Locate the cell with the specified text and output its [x, y] center coordinate. 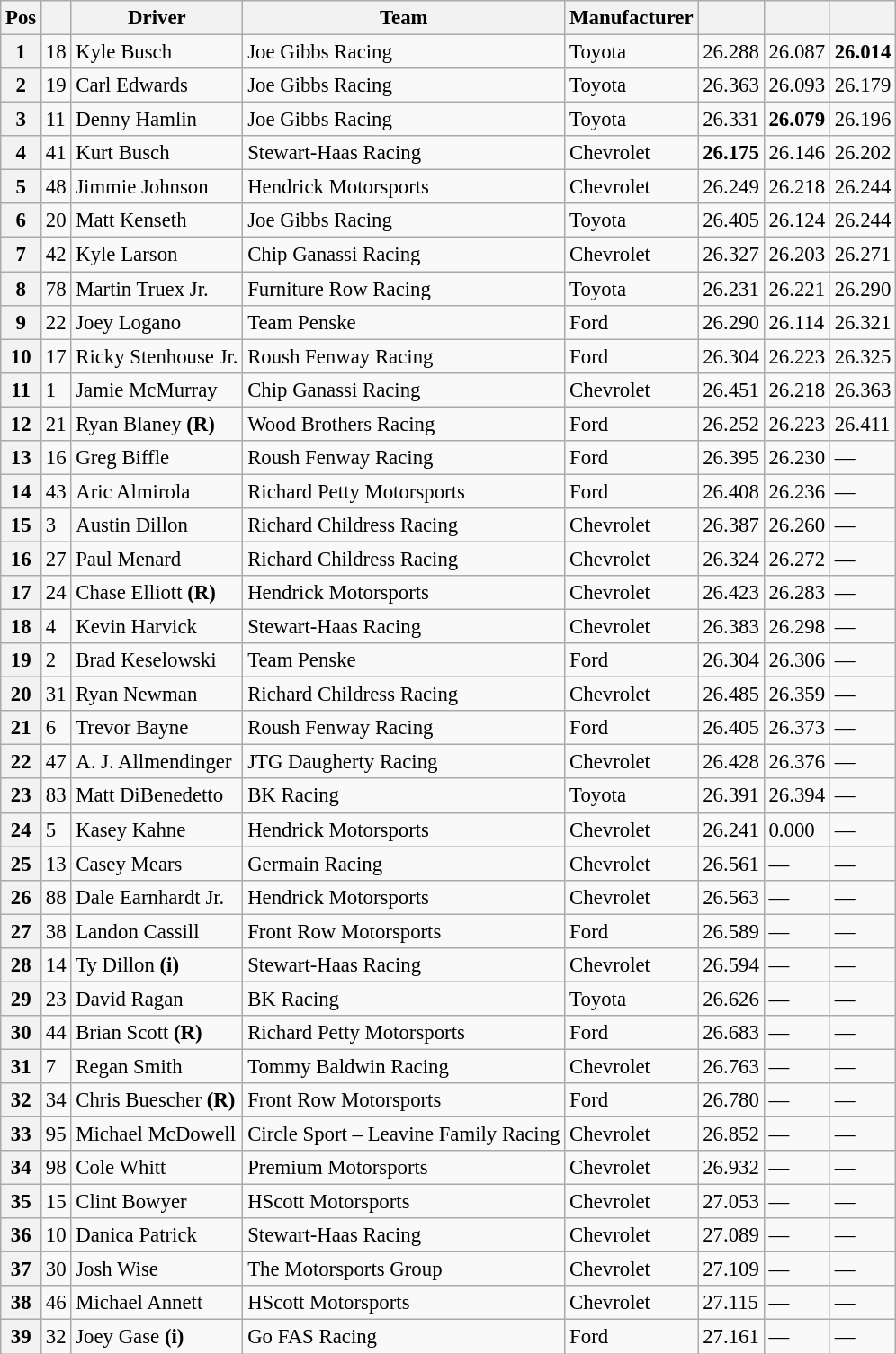
Premium Motorsports [404, 1168]
43 [56, 491]
Danica Patrick [157, 1235]
26.683 [730, 1033]
Trevor Bayne [157, 728]
Kurt Busch [157, 153]
26.202 [862, 153]
37 [22, 1269]
26.252 [730, 424]
26.146 [797, 153]
26.298 [797, 627]
Matt DiBenedetto [157, 796]
Matt Kenseth [157, 220]
26.196 [862, 120]
Carl Edwards [157, 85]
Kevin Harvick [157, 627]
35 [22, 1202]
26.175 [730, 153]
26.428 [730, 762]
26.236 [797, 491]
Martin Truex Jr. [157, 289]
Germain Racing [404, 864]
Pos [22, 18]
Driver [157, 18]
Circle Sport – Leavine Family Racing [404, 1134]
98 [56, 1168]
Go FAS Racing [404, 1337]
26.272 [797, 559]
Jimmie Johnson [157, 187]
26.408 [730, 491]
36 [22, 1235]
26.391 [730, 796]
26.594 [730, 965]
47 [56, 762]
Michael Annett [157, 1304]
26.387 [730, 525]
26.231 [730, 289]
26.373 [797, 728]
33 [22, 1134]
28 [22, 965]
26.376 [797, 762]
26.485 [730, 695]
Wood Brothers Racing [404, 424]
26 [22, 897]
Casey Mears [157, 864]
David Ragan [157, 999]
26.221 [797, 289]
26.203 [797, 255]
26.260 [797, 525]
26.561 [730, 864]
8 [22, 289]
Chase Elliott (R) [157, 593]
Team [404, 18]
25 [22, 864]
0.000 [797, 829]
26.852 [730, 1134]
26.087 [797, 52]
48 [56, 187]
26.423 [730, 593]
44 [56, 1033]
26.394 [797, 796]
Manufacturer [632, 18]
26.932 [730, 1168]
26.230 [797, 458]
9 [22, 322]
Kyle Busch [157, 52]
41 [56, 153]
Brad Keselowski [157, 660]
Michael McDowell [157, 1134]
Brian Scott (R) [157, 1033]
27.161 [730, 1337]
88 [56, 897]
Joey Logano [157, 322]
12 [22, 424]
95 [56, 1134]
26.383 [730, 627]
26.179 [862, 85]
Ty Dillon (i) [157, 965]
Cole Whitt [157, 1168]
26.014 [862, 52]
26.114 [797, 322]
27.109 [730, 1269]
26.241 [730, 829]
Josh Wise [157, 1269]
26.306 [797, 660]
27.115 [730, 1304]
26.124 [797, 220]
Paul Menard [157, 559]
26.079 [797, 120]
26.321 [862, 322]
Austin Dillon [157, 525]
26.626 [730, 999]
Regan Smith [157, 1066]
Kasey Kahne [157, 829]
83 [56, 796]
Clint Bowyer [157, 1202]
Jamie McMurray [157, 390]
26.325 [862, 356]
26.589 [730, 931]
27.089 [730, 1235]
26.451 [730, 390]
Dale Earnhardt Jr. [157, 897]
26.563 [730, 897]
Kyle Larson [157, 255]
26.331 [730, 120]
26.780 [730, 1100]
Ricky Stenhouse Jr. [157, 356]
26.763 [730, 1066]
26.327 [730, 255]
29 [22, 999]
26.359 [797, 695]
26.324 [730, 559]
42 [56, 255]
Joey Gase (i) [157, 1337]
A. J. Allmendinger [157, 762]
Ryan Blaney (R) [157, 424]
Aric Almirola [157, 491]
Furniture Row Racing [404, 289]
26.411 [862, 424]
26.271 [862, 255]
JTG Daugherty Racing [404, 762]
78 [56, 289]
Landon Cassill [157, 931]
26.249 [730, 187]
46 [56, 1304]
26.288 [730, 52]
Chris Buescher (R) [157, 1100]
26.283 [797, 593]
26.395 [730, 458]
26.093 [797, 85]
Ryan Newman [157, 695]
Greg Biffle [157, 458]
The Motorsports Group [404, 1269]
Tommy Baldwin Racing [404, 1066]
Denny Hamlin [157, 120]
39 [22, 1337]
27.053 [730, 1202]
